Find where the given text appears and provide that cell's center as (x, y) coordinate. 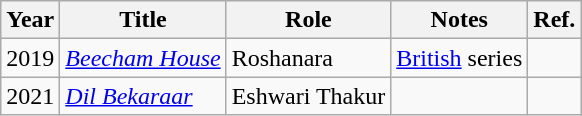
Ref. (554, 20)
2021 (30, 96)
Role (308, 20)
Beecham House (143, 58)
Dil Bekaraar (143, 96)
Title (143, 20)
2019 (30, 58)
Notes (460, 20)
Year (30, 20)
Roshanara (308, 58)
British series (460, 58)
Eshwari Thakur (308, 96)
